Capture the cell that displays the provided text and extract its [x, y] central coordinate. 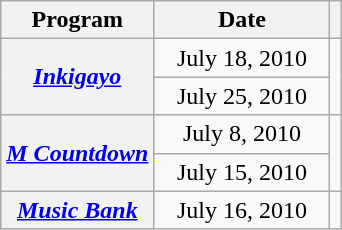
Inkigayo [78, 77]
M Countdown [78, 153]
July 25, 2010 [242, 96]
July 16, 2010 [242, 210]
July 8, 2010 [242, 134]
July 18, 2010 [242, 58]
Music Bank [78, 210]
Program [78, 20]
Date [242, 20]
July 15, 2010 [242, 172]
